Provide the [X, Y] coordinate of the cell's center where the given text is located.  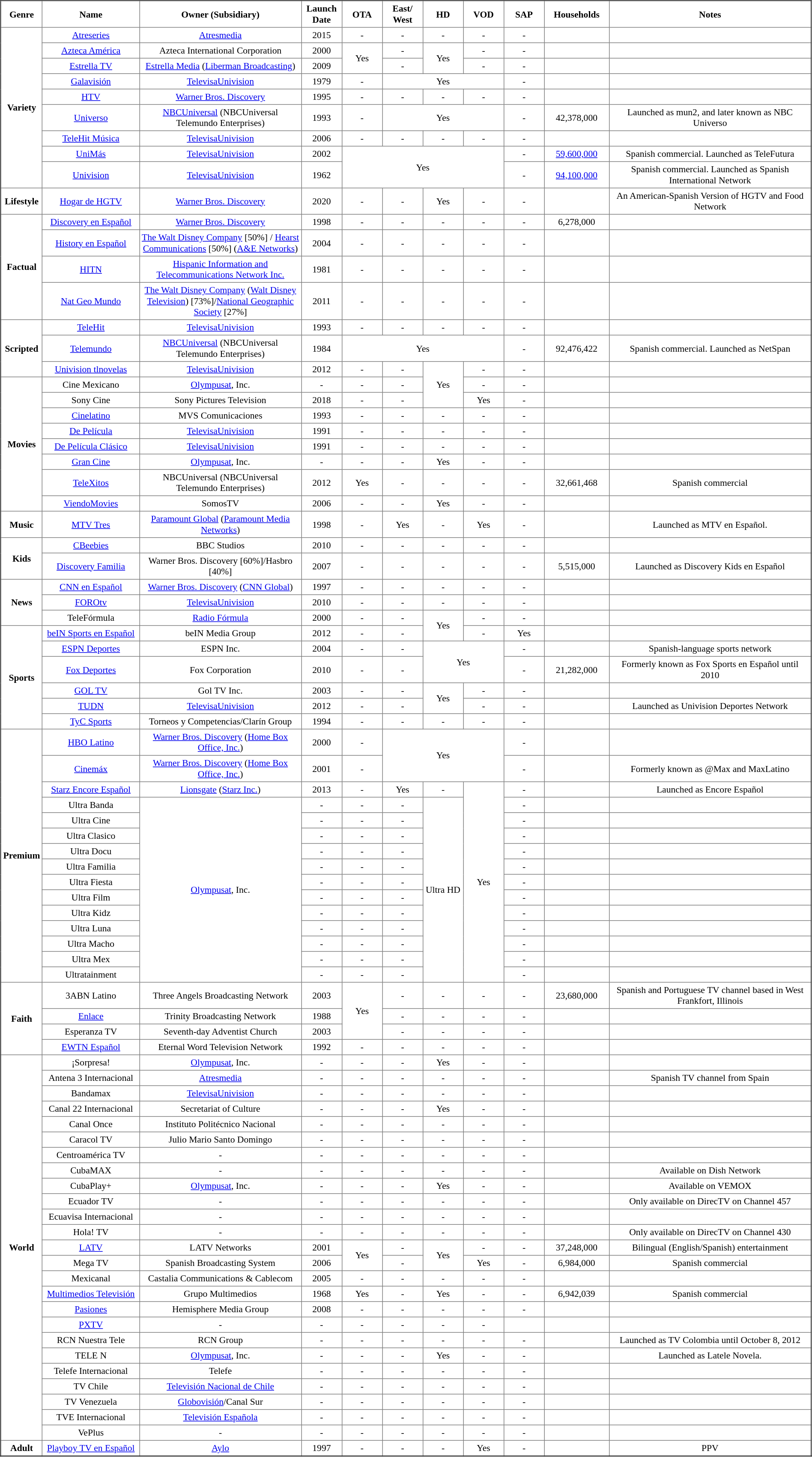
1981 [322, 269]
Adult [21, 1448]
Spanish and Portuguese TV channel based in West Frankfort, Illinois [710, 996]
Ecuavisa Internacional [91, 1217]
59,600,000 [576, 154]
2018 [322, 400]
HD [443, 14]
Premium [21, 856]
Sports [21, 677]
MTV Tres [91, 524]
Univision [91, 175]
Pasiones [91, 1309]
Torneos y Competencias/Clarín Group [221, 721]
ESPN Deportes [91, 649]
TeleHit [91, 327]
6,984,000 [576, 1263]
History en Español [91, 243]
Only available on DirecTV on Channel 457 [710, 1201]
TVE Internacional [91, 1417]
RCN Nuestra Tele [91, 1340]
Univision tlnovelas [91, 369]
1988 [322, 1016]
2007 [322, 566]
TyC Sports [91, 721]
Hogar de HGTV [91, 201]
Only available on DirecTV on Channel 430 [710, 1232]
6,278,000 [576, 222]
GOL TV [91, 691]
TeleHit Música [91, 138]
Secretariat of Culture [221, 1109]
Cinelatino [91, 416]
Owner (Subsidiary) [221, 14]
Bilingual (English/Spanish) entertainment [710, 1248]
Mega TV [91, 1263]
Ultra Fiesta [91, 882]
Spanish Broadcasting System [221, 1263]
UniMás [91, 154]
Julio Mario Santo Domingo [221, 1140]
Warner Bros. Discovery [60%]/Hasbro [40%] [221, 566]
beIN Media Group [221, 633]
Radio Fórmula [221, 618]
EWTN Español [91, 1047]
The Walt Disney Company [50%] / Hearst Communications [50%] (A&E Networks) [221, 243]
MVS Comunicaciones [221, 416]
1994 [322, 721]
Ultra Luna [91, 928]
Launched as Univision Deportes Network [710, 706]
37,248,000 [576, 1248]
Sony Cine [91, 400]
21,282,000 [576, 670]
Name [91, 14]
Starz Encore Español [91, 790]
1992 [322, 1047]
Antena 3 Internacional [91, 1078]
CubaMAX [91, 1170]
ESPN Inc. [221, 649]
Spanish commercial. Launched as Spanish International Network [710, 175]
Caracol TV [91, 1140]
Trinity Broadcasting Network [221, 1016]
Three Angels Broadcasting Network [221, 996]
Universo [91, 118]
Azteca International Corporation [221, 51]
Faith [21, 1019]
Discovery Familia [91, 566]
Factual [21, 267]
SomosTV [221, 503]
Ultratainment [91, 975]
42,378,000 [576, 118]
PPV [710, 1448]
Ultra Cine [91, 820]
The Walt Disney Company (Walt Disney Television) [73%]/National Geographic Society [27%] [221, 301]
Ultra Macho [91, 944]
LATV Networks [221, 1248]
Cinemáx [91, 769]
Music [21, 524]
VePlus [91, 1433]
Formerly known as Fox Sports en Español until 2010 [710, 670]
ViendoMovies [91, 503]
Centroamérica TV [91, 1155]
Galavisión [91, 81]
HTV [91, 97]
LATV [91, 1248]
1979 [322, 81]
2011 [322, 301]
Warner Bros. Discovery (CNN Global) [221, 587]
OTA [362, 14]
Ultra Film [91, 898]
32,661,468 [576, 483]
Grupo Multimedios [221, 1294]
¡Sorpresa! [91, 1062]
1984 [322, 348]
HBO Latino [91, 742]
Available on VEMOX [710, 1186]
Telemundo [91, 348]
2008 [322, 1309]
92,476,422 [576, 348]
1995 [322, 97]
23,680,000 [576, 996]
Available on Dish Network [710, 1170]
Aylo [221, 1448]
Launched as Discovery Kids en Español [710, 566]
Seventh-day Adventist Church [221, 1032]
Gran Cine [91, 462]
TV Venezuela [91, 1402]
Azteca América [91, 51]
Fox Corporation [221, 670]
De Película [91, 431]
Televisión Nacional de Chile [221, 1386]
Estrella Media (Liberman Broadcasting) [221, 66]
Fox Deportes [91, 670]
Hola! TV [91, 1232]
FOROtv [91, 602]
LaunchDate [322, 14]
Ultra Mex [91, 959]
Lionsgate (Starz Inc.) [221, 790]
2009 [322, 66]
Mexicanal [91, 1278]
Spanish commercial. Launched as TeleFutura [710, 154]
TELE N [91, 1355]
5,515,000 [576, 566]
6,942,039 [576, 1294]
Castalia Communications & Cablecom [221, 1278]
Ultra Docu [91, 851]
TeleFórmula [91, 618]
News [21, 602]
Canal 22 Internacional [91, 1109]
Globovisión/Canal Sur [221, 1402]
2020 [322, 201]
Sony Pictures Television [221, 400]
Televisión Española [221, 1417]
Movies [21, 444]
Paramount Global (Paramount Media Networks) [221, 524]
Hemisphere Media Group [221, 1309]
Instituto Politécnico Nacional [221, 1124]
CubaPlay+ [91, 1186]
94,100,000 [576, 175]
Ultra Banda [91, 805]
2005 [322, 1278]
SAP [524, 14]
Launched as mun2, and later known as NBC Universo [710, 118]
Hispanic Information and Telecommunications Network Inc. [221, 269]
Bandamax [91, 1093]
Ultra Familia [91, 867]
BBC Studios [221, 545]
Genre [21, 14]
2013 [322, 790]
TV Chile [91, 1386]
Scripted [21, 348]
Enlace [91, 1016]
1962 [322, 175]
TeleXitos [91, 483]
beIN Sports en Español [91, 633]
PXTV [91, 1325]
An American-Spanish Version of HGTV and Food Network [710, 201]
Multimedios Televisión [91, 1294]
Launched as TV Colombia until October 8, 2012 [710, 1340]
Launched as Latele Novela. [710, 1355]
Discovery en Español [91, 222]
Esperanza TV [91, 1032]
Telefe [221, 1371]
Launched as Encore Español [710, 790]
CBeebies [91, 545]
1968 [322, 1294]
Atreseries [91, 35]
World [21, 1248]
RCN Group [221, 1340]
Telefe Internacional [91, 1371]
Variety [21, 108]
Spanish TV channel from Spain [710, 1078]
2002 [322, 154]
HITN [91, 269]
Ecuador TV [91, 1201]
Ultra Kidz [91, 913]
Nat Geo Mundo [91, 301]
Ultra Clasico [91, 836]
De Película Clásico [91, 446]
Spanish-language sports network [710, 649]
Playboy TV en Español [91, 1448]
Formerly known as @Max and MaxLatino [710, 769]
2015 [322, 35]
Notes [710, 14]
Households [576, 14]
Eternal Word Television Network [221, 1047]
Launched as MTV en Español. [710, 524]
Kids [21, 559]
TUDN [91, 706]
CNN en Español [91, 587]
Lifestyle [21, 201]
VOD [484, 14]
Ultra HD [443, 890]
Cine Mexicano [91, 385]
Spanish commercial. Launched as NetSpan [710, 348]
Canal Once [91, 1124]
3ABN Latino [91, 996]
Estrella TV [91, 66]
East/West [403, 14]
Gol TV Inc. [221, 691]
